For the text-containing cell, return its midpoint in [X, Y] coordinate format. 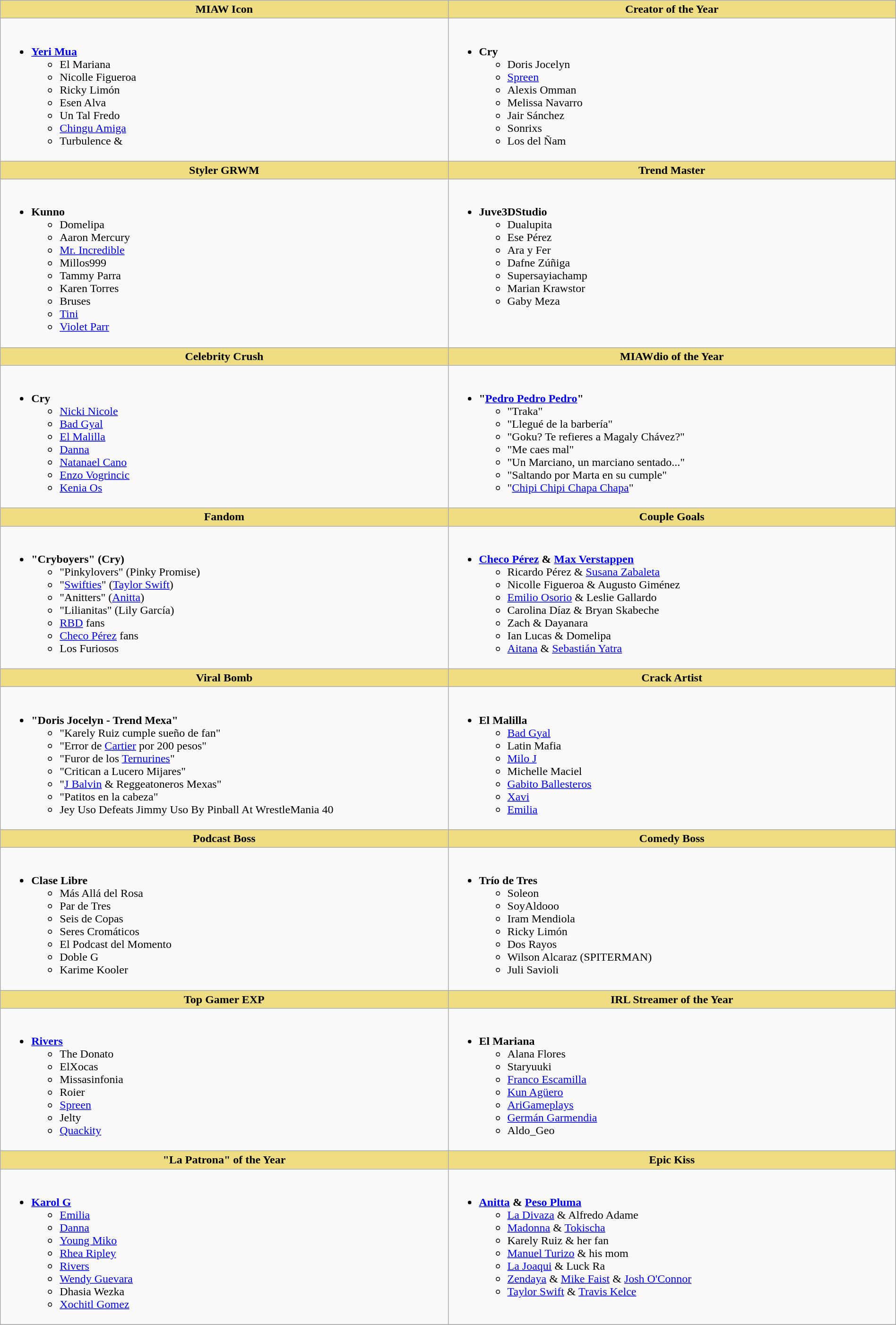
CryDoris JocelynSpreenAlexis OmmanMelissa NavarroJair SánchezSonrixsLos del Ñam [672, 90]
Podcast Boss [224, 838]
Fandom [224, 517]
Clase LibreMás Allá del RosaPar de TresSeis de CopasSeres CromáticosEl Podcast del MomentoDoble GKarime Kooler [224, 919]
Comedy Boss [672, 838]
Karol GEmiliaDannaYoung MikoRhea RipleyRiversWendy GuevaraDhasia WezkaXochitl Gomez [224, 1247]
Celebrity Crush [224, 356]
MIAWdio of the Year [672, 356]
El MarianaAlana FloresStaryuukiFranco EscamillaKun AgüeroAriGameplaysGermán GarmendiaAldo_Geo [672, 1080]
Creator of the Year [672, 9]
RiversThe DonatoElXocasMissasinfoniaRoierSpreenJeltyQuackity [224, 1080]
Styler GRWM [224, 170]
MIAW Icon [224, 9]
CryNicki NicoleBad GyalEl MalillaDannaNatanael CanoEnzo VogrincicKenia Os [224, 437]
El MalillaBad GyalLatin MafiaMilo JMichelle MacielGabito BallesterosXaviEmilia [672, 758]
Juve3DStudioDualupitaEse PérezAra y FerDafne ZúñigaSupersayiachampMarian KrawstorGaby Meza [672, 263]
"La Patrona" of the Year [224, 1160]
Viral Bomb [224, 678]
Trío de TresSoleonSoyAldoooIram MendiolaRicky LimónDos RayosWilson Alcaraz (SPITERMAN)Juli Savioli [672, 919]
Couple Goals [672, 517]
IRL Streamer of the Year [672, 999]
Crack Artist [672, 678]
Trend Master [672, 170]
Yeri MuaEl MarianaNicolle FigueroaRicky LimónEsen AlvaUn Tal FredoChingu AmigaTurbulence & [224, 90]
Epic Kiss [672, 1160]
Top Gamer EXP [224, 999]
KunnoDomelipaAaron MercuryMr. IncredibleMillos999Tammy ParraKaren TorresBrusesTiniViolet Parr [224, 263]
